Determine the [x, y] coordinate at the center of the cell enclosing the given text.  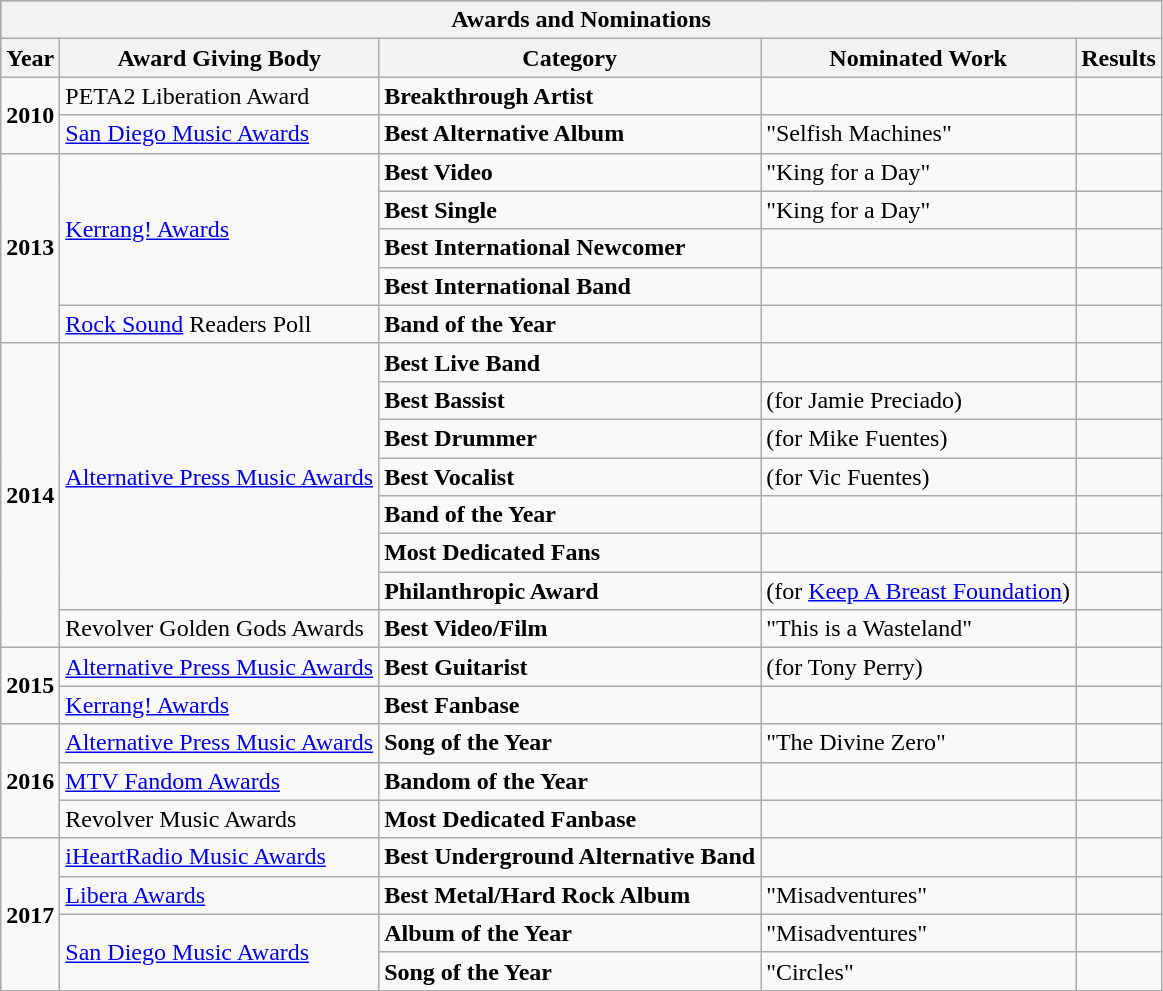
Best Underground Alternative Band [570, 857]
Rock Sound Readers Poll [220, 324]
Album of the Year [570, 933]
Results [1119, 58]
2013 [30, 248]
Best Single [570, 210]
Bandom of the Year [570, 781]
2017 [30, 914]
Best Metal/Hard Rock Album [570, 895]
Best Fanbase [570, 705]
Award Giving Body [220, 58]
2014 [30, 495]
Best International Band [570, 286]
2016 [30, 781]
Revolver Golden Gods Awards [220, 629]
"Circles" [918, 971]
2015 [30, 686]
Awards and Nominations [582, 20]
Best Video [570, 172]
Best Drummer [570, 438]
Best Bassist [570, 400]
Breakthrough Artist [570, 96]
Category [570, 58]
(for Jamie Preciado) [918, 400]
iHeartRadio Music Awards [220, 857]
Year [30, 58]
Most Dedicated Fans [570, 553]
Best International Newcomer [570, 248]
2010 [30, 115]
PETA2 Liberation Award [220, 96]
Best Vocalist [570, 477]
(for Mike Fuentes) [918, 438]
Philanthropic Award [570, 591]
Best Video/Film [570, 629]
MTV Fandom Awards [220, 781]
Nominated Work [918, 58]
(for Keep A Breast Foundation) [918, 591]
"The Divine Zero" [918, 743]
Best Live Band [570, 362]
Best Guitarist [570, 667]
Libera Awards [220, 895]
"Selfish Machines" [918, 134]
(for Tony Perry) [918, 667]
(for Vic Fuentes) [918, 477]
"This is a Wasteland" [918, 629]
Most Dedicated Fanbase [570, 819]
Revolver Music Awards [220, 819]
Best Alternative Album [570, 134]
